Search for the cell housing the specified text and yield its [x, y] center coordinate. 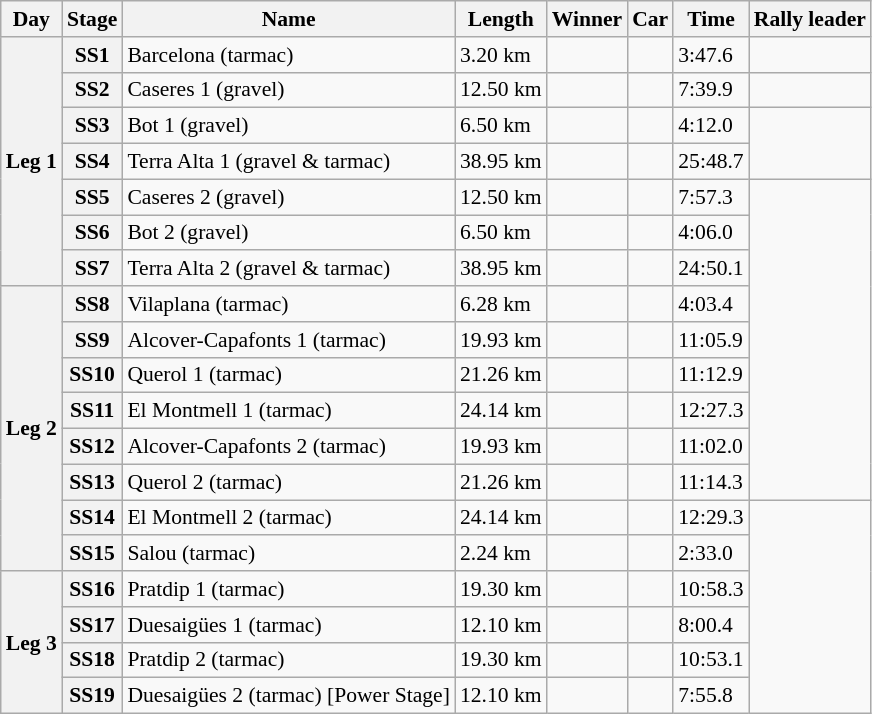
SS1 [92, 55]
Salou (tarmac) [288, 554]
24:50.1 [710, 269]
Time [710, 19]
SS15 [92, 554]
Terra Alta 2 (gravel & tarmac) [288, 269]
SS16 [92, 589]
Pratdip 1 (tarmac) [288, 589]
Leg 1 [32, 162]
SS11 [92, 411]
Leg 2 [32, 428]
12:29.3 [710, 518]
4:03.4 [710, 304]
Name [288, 19]
7:57.3 [710, 197]
SS19 [92, 696]
El Montmell 1 (tarmac) [288, 411]
SS9 [92, 340]
Vilaplana (tarmac) [288, 304]
Barcelona (tarmac) [288, 55]
Querol 2 (tarmac) [288, 482]
Leg 3 [32, 642]
Car [650, 19]
3:47.6 [710, 55]
4:12.0 [710, 126]
11:14.3 [710, 482]
4:06.0 [710, 233]
SS5 [92, 197]
SS18 [92, 660]
Terra Alta 1 (gravel & tarmac) [288, 162]
Pratdip 2 (tarmac) [288, 660]
Alcover-Capafonts 2 (tarmac) [288, 447]
11:05.9 [710, 340]
Caseres 1 (gravel) [288, 90]
Rally leader [810, 19]
2.24 km [501, 554]
SS10 [92, 375]
SS13 [92, 482]
Duesaigües 1 (tarmac) [288, 625]
SS8 [92, 304]
Duesaigües 2 (tarmac) [Power Stage] [288, 696]
10:58.3 [710, 589]
Alcover-Capafonts 1 (tarmac) [288, 340]
2:33.0 [710, 554]
SS6 [92, 233]
SS12 [92, 447]
El Montmell 2 (tarmac) [288, 518]
Day [32, 19]
SS17 [92, 625]
8:00.4 [710, 625]
11:12.9 [710, 375]
Caseres 2 (gravel) [288, 197]
Winner [588, 19]
7:39.9 [710, 90]
SS2 [92, 90]
25:48.7 [710, 162]
SS3 [92, 126]
Stage [92, 19]
Bot 1 (gravel) [288, 126]
SS4 [92, 162]
11:02.0 [710, 447]
6.28 km [501, 304]
SS7 [92, 269]
12:27.3 [710, 411]
SS14 [92, 518]
Bot 2 (gravel) [288, 233]
3.20 km [501, 55]
Length [501, 19]
10:53.1 [710, 660]
Querol 1 (tarmac) [288, 375]
7:55.8 [710, 696]
